From the cell containing the given text, extract its center point as [X, Y] coordinate. 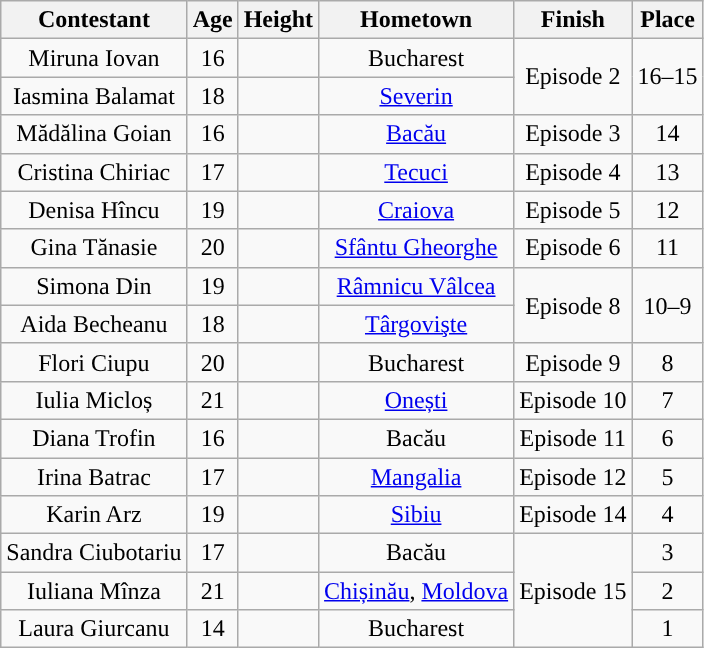
Contestant [94, 20]
Mangalia [416, 477]
Iuliana Mînza [94, 591]
Episode 8 [573, 305]
13 [668, 172]
Irina Batrac [94, 477]
Laura Giurcanu [94, 629]
Iasmina Balamat [94, 96]
6 [668, 438]
Severin [416, 96]
1 [668, 629]
Diana Trofin [94, 438]
8 [668, 362]
Episode 2 [573, 77]
Hometown [416, 20]
Târgovişte [416, 324]
Height [278, 20]
Place [668, 20]
Episode 6 [573, 248]
16–15 [668, 77]
10–9 [668, 305]
4 [668, 515]
Gina Tănasie [94, 248]
Chișinău, Moldova [416, 591]
Craiova [416, 210]
Simona Din [94, 286]
7 [668, 400]
12 [668, 210]
Episode 11 [573, 438]
Episode 12 [573, 477]
Denisa Hîncu [94, 210]
Episode 9 [573, 362]
Sibiu [416, 515]
Episode 4 [573, 172]
Miruna Iovan [94, 58]
2 [668, 591]
Cristina Chiriac [94, 172]
Episode 14 [573, 515]
Râmnicu Vâlcea [416, 286]
Episode 5 [573, 210]
Iulia Micloș [94, 400]
Mădălina Goian [94, 134]
Age [212, 20]
Episode 3 [573, 134]
11 [668, 248]
Onești [416, 400]
Episode 15 [573, 591]
Sandra Ciubotariu [94, 553]
Episode 10 [573, 400]
3 [668, 553]
Sfântu Gheorghe [416, 248]
Aida Becheanu [94, 324]
Karin Arz [94, 515]
Finish [573, 20]
Flori Ciupu [94, 362]
Tecuci [416, 172]
5 [668, 477]
